Extract the [X, Y] coordinate from the center of the cell holding the provided text.  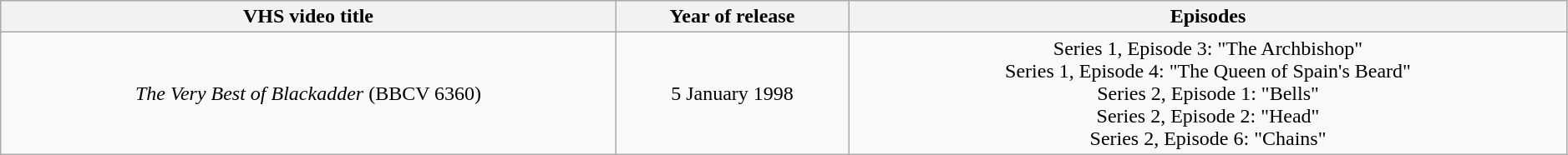
VHS video title [308, 17]
5 January 1998 [732, 93]
Episodes [1208, 17]
Year of release [732, 17]
The Very Best of Blackadder (BBCV 6360) [308, 93]
